Scan for the cell matching the given text and deliver its (X, Y) coordinate at center. 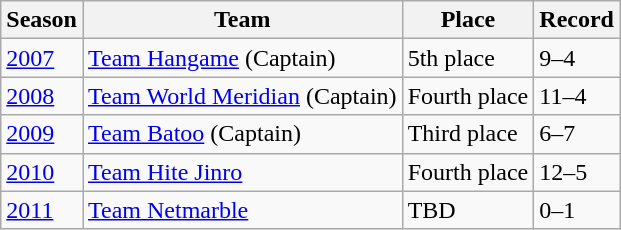
Record (577, 20)
5th place (468, 58)
Team World Meridian (Captain) (242, 96)
Team Hangame (Captain) (242, 58)
Third place (468, 134)
2008 (42, 96)
TBD (468, 210)
Team Batoo (Captain) (242, 134)
12–5 (577, 172)
6–7 (577, 134)
2010 (42, 172)
9–4 (577, 58)
Team Netmarble (242, 210)
Season (42, 20)
2011 (42, 210)
0–1 (577, 210)
2009 (42, 134)
11–4 (577, 96)
Place (468, 20)
Team Hite Jinro (242, 172)
Team (242, 20)
2007 (42, 58)
